Find where the given text appears and provide that cell's center as [x, y] coordinate. 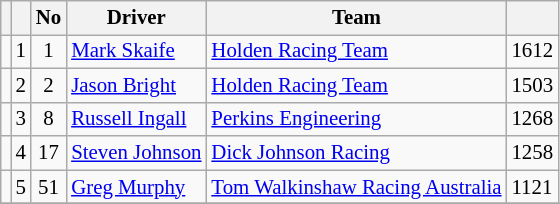
1258 [532, 153]
1121 [532, 187]
1612 [532, 51]
8 [48, 119]
17 [48, 153]
Team [356, 18]
Greg Murphy [136, 187]
4 [21, 153]
Jason Bright [136, 85]
Russell Ingall [136, 119]
Dick Johnson Racing [356, 153]
Mark Skaife [136, 51]
Perkins Engineering [356, 119]
1268 [532, 119]
51 [48, 187]
Steven Johnson [136, 153]
No [48, 18]
1503 [532, 85]
Driver [136, 18]
5 [21, 187]
Tom Walkinshaw Racing Australia [356, 187]
3 [21, 119]
